Pinpoint the cell where the given text exists, returning its [x, y] midpoint coordinate. 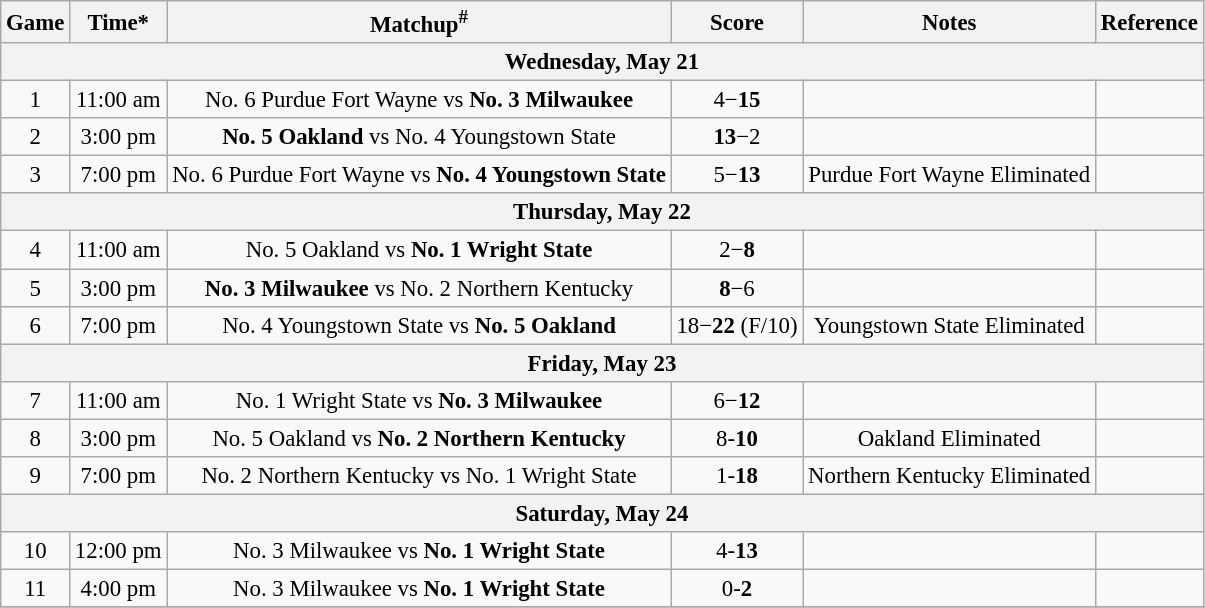
No. 5 Oakland vs No. 4 Youngstown State [419, 137]
2 [36, 137]
5−13 [737, 175]
8-10 [737, 438]
No. 4 Youngstown State vs No. 5 Oakland [419, 325]
Score [737, 22]
13−2 [737, 137]
6 [36, 325]
5 [36, 288]
No. 1 Wright State vs No. 3 Milwaukee [419, 400]
Purdue Fort Wayne Eliminated [950, 175]
Northern Kentucky Eliminated [950, 476]
No. 5 Oakland vs No. 2 Northern Kentucky [419, 438]
No. 6 Purdue Fort Wayne vs No. 3 Milwaukee [419, 100]
12:00 pm [118, 551]
18−22 (F/10) [737, 325]
1 [36, 100]
Time* [118, 22]
11 [36, 588]
Notes [950, 22]
No. 5 Oakland vs No. 1 Wright State [419, 250]
7 [36, 400]
3 [36, 175]
9 [36, 476]
1-18 [737, 476]
Youngstown State Eliminated [950, 325]
4 [36, 250]
No. 6 Purdue Fort Wayne vs No. 4 Youngstown State [419, 175]
Reference [1150, 22]
Oakland Eliminated [950, 438]
4−15 [737, 100]
Saturday, May 24 [602, 513]
Wednesday, May 21 [602, 62]
No. 2 Northern Kentucky vs No. 1 Wright State [419, 476]
Game [36, 22]
8−6 [737, 288]
Matchup# [419, 22]
2−8 [737, 250]
4:00 pm [118, 588]
4-13 [737, 551]
No. 3 Milwaukee vs No. 2 Northern Kentucky [419, 288]
6−12 [737, 400]
8 [36, 438]
Thursday, May 22 [602, 213]
0-2 [737, 588]
10 [36, 551]
Friday, May 23 [602, 363]
